Return (x, y) of the center of cell containing provided text 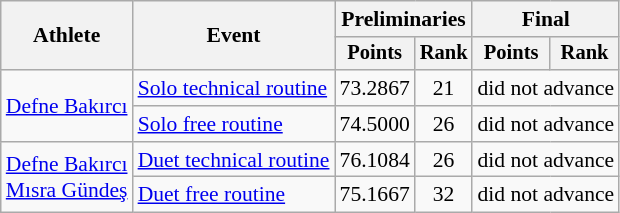
Event (234, 36)
Duet free routine (234, 195)
75.1667 (375, 195)
Final (546, 19)
Defne Bakırcı (67, 106)
74.5000 (375, 124)
Athlete (67, 36)
73.2867 (375, 88)
Solo free routine (234, 124)
Solo technical routine (234, 88)
Preliminaries (404, 19)
21 (444, 88)
32 (444, 195)
Defne BakırcıMısra Gündeş (67, 178)
Duet technical routine (234, 160)
76.1084 (375, 160)
